Output the (X, Y) coordinate of the center of the cell containing the given text.  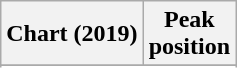
Chart (2019) (72, 34)
Peakposition (189, 34)
